Provide the (X, Y) coordinate of the cell's center where the given text is located.  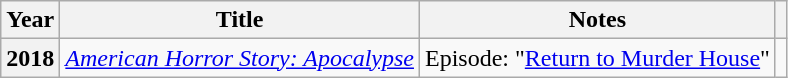
American Horror Story: Apocalypse (240, 58)
Episode: "Return to Murder House" (597, 58)
Notes (597, 20)
2018 (30, 58)
Year (30, 20)
Title (240, 20)
